Detect which cell encompasses the target text, then output its [x, y] center coordinate. 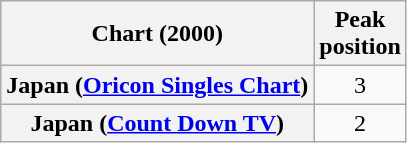
Japan (Oricon Singles Chart) [158, 85]
Chart (2000) [158, 34]
3 [360, 85]
Peak position [360, 34]
2 [360, 123]
Japan (Count Down TV) [158, 123]
